Scan for the cell matching the given text and deliver its [X, Y] coordinate at center. 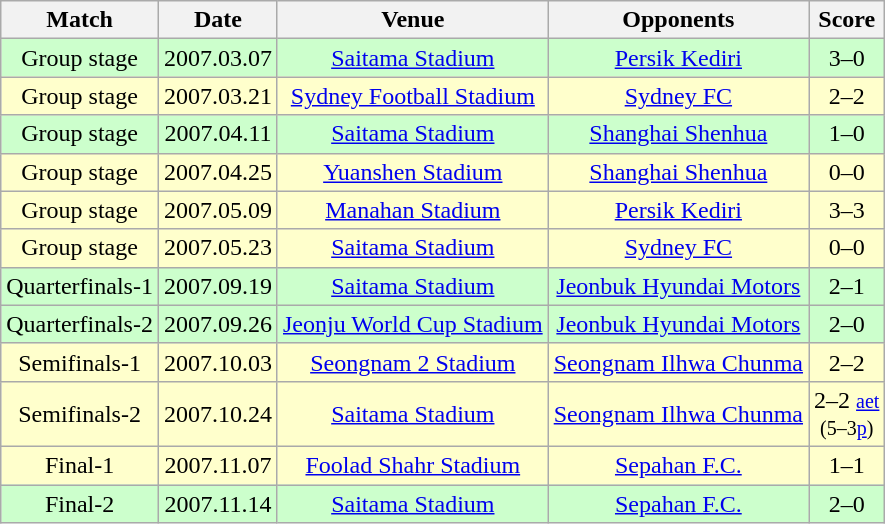
Final-1 [80, 465]
2007.04.11 [218, 134]
2007.09.26 [218, 324]
Match [80, 20]
2–2 aet(5–3p) [847, 414]
Venue [412, 20]
Jeonju World Cup Stadium [412, 324]
1–1 [847, 465]
Manahan Stadium [412, 210]
Score [847, 20]
1–0 [847, 134]
2007.03.07 [218, 58]
Semifinals-2 [80, 414]
2007.10.03 [218, 362]
Foolad Shahr Stadium [412, 465]
Quarterfinals-1 [80, 286]
Seongnam 2 Stadium [412, 362]
2007.11.07 [218, 465]
2007.04.25 [218, 172]
Semifinals-1 [80, 362]
Yuanshen Stadium [412, 172]
Date [218, 20]
2007.11.14 [218, 503]
2–1 [847, 286]
2007.03.21 [218, 96]
2007.10.24 [218, 414]
3–3 [847, 210]
Opponents [678, 20]
2007.09.19 [218, 286]
Final-2 [80, 503]
Sydney Football Stadium [412, 96]
2007.05.09 [218, 210]
Quarterfinals-2 [80, 324]
3–0 [847, 58]
2007.05.23 [218, 248]
